Scan for the cell matching the given text and deliver its [X, Y] coordinate at center. 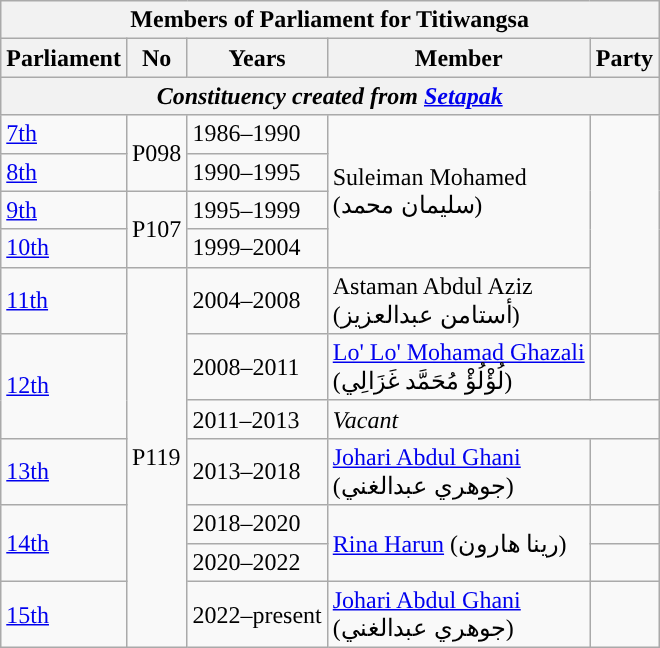
2022–present [257, 614]
2013–2018 [257, 472]
Members of Parliament for Titiwangsa [330, 20]
15th [64, 614]
2020–2022 [257, 562]
Lo' Lo' Mohamad Ghazali (لُؤْلُؤْ مُحَمَّد غَزَالِي) [458, 368]
10th [64, 248]
P098 [156, 153]
1999–2004 [257, 248]
14th [64, 543]
No [156, 58]
11th [64, 300]
9th [64, 210]
1986–1990 [257, 134]
2004–2008 [257, 300]
12th [64, 386]
P119 [156, 457]
2018–2020 [257, 524]
13th [64, 472]
2011–2013 [257, 419]
Parliament [64, 58]
Party [624, 58]
Suleiman Mohamed (سليمان محمد) [458, 191]
1995–1999 [257, 210]
Astaman Abdul Aziz (أستامن عبدالعزيز) [458, 300]
1990–1995 [257, 172]
Constituency created from Setapak [330, 96]
2008–2011 [257, 368]
P107 [156, 229]
Years [257, 58]
Vacant [492, 419]
7th [64, 134]
Member [458, 58]
Rina Harun (رينا هارون) [458, 543]
8th [64, 172]
